For the text-containing cell, return its midpoint in [x, y] coordinate format. 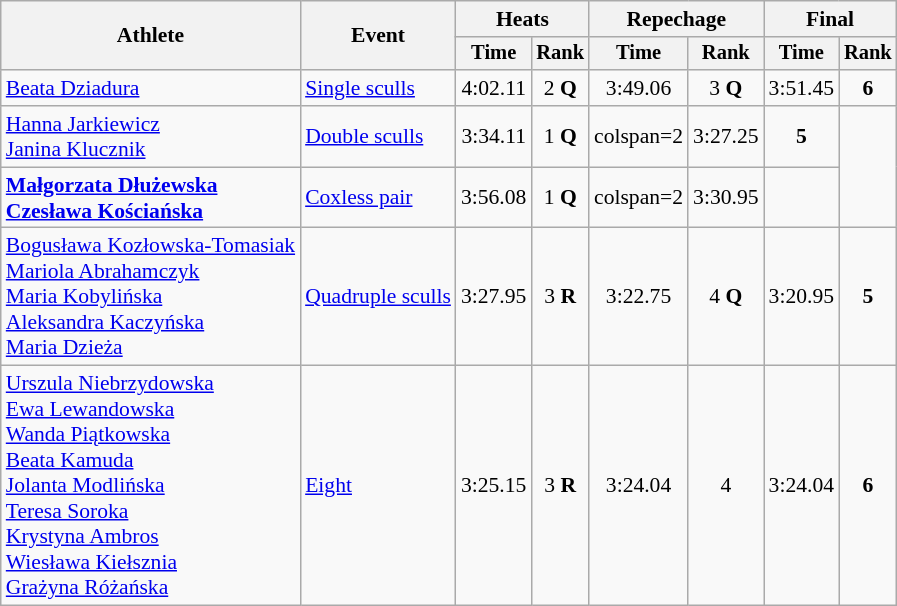
4 Q [726, 297]
3:27.95 [494, 297]
3:51.45 [802, 88]
Beata Dziadura [150, 88]
2 Q [560, 88]
Final [830, 19]
3:25.15 [494, 486]
Hanna JarkiewiczJanina Klucznik [150, 136]
Urszula NiebrzydowskaEwa LewandowskaWanda PiątkowskaBeata KamudaJolanta ModlińskaTeresa SorokaKrystyna AmbrosWiesława KiełszniaGrażyna Różańska [150, 486]
Małgorzata DłużewskaCzesława Kościańska [150, 198]
Single sculls [378, 88]
Repechage [676, 19]
Double sculls [378, 136]
Event [378, 36]
3:49.06 [638, 88]
4:02.11 [494, 88]
3 Q [726, 88]
3:30.95 [726, 198]
4 [726, 486]
Bogusława Kozłowska-TomasiakMariola AbrahamczykMaria KobylińskaAleksandra KaczyńskaMaria Dzieża [150, 297]
3:27.25 [726, 136]
Quadruple sculls [378, 297]
3:20.95 [802, 297]
3:22.75 [638, 297]
Athlete [150, 36]
3:56.08 [494, 198]
3:34.11 [494, 136]
Coxless pair [378, 198]
Heats [522, 19]
Eight [378, 486]
